Extract the [X, Y] coordinate from the center of the cell holding the provided text.  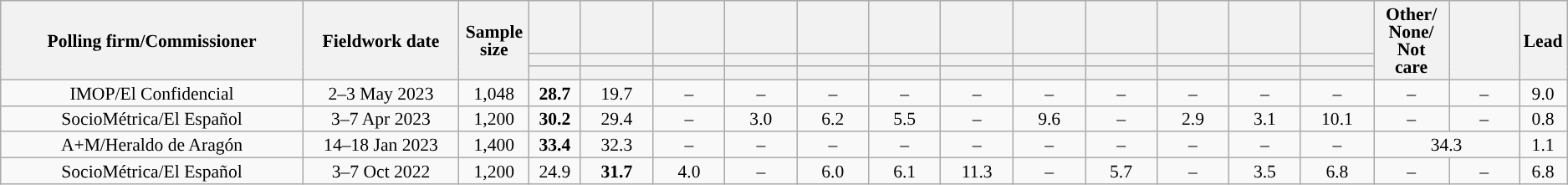
Fieldwork date [381, 40]
A+M/Heraldo de Aragón [152, 146]
5.5 [905, 119]
IMOP/El Confidencial [152, 92]
3–7 Apr 2023 [381, 119]
3.0 [761, 119]
29.4 [617, 119]
Other/None/Notcare [1412, 40]
10.1 [1336, 119]
3–7 Oct 2022 [381, 171]
Lead [1544, 40]
6.0 [833, 171]
2.9 [1193, 119]
9.0 [1544, 92]
Sample size [494, 40]
9.6 [1050, 119]
19.7 [617, 92]
24.9 [555, 171]
11.3 [977, 171]
28.7 [555, 92]
5.7 [1121, 171]
31.7 [617, 171]
2–3 May 2023 [381, 92]
33.4 [555, 146]
3.1 [1264, 119]
34.3 [1447, 146]
3.5 [1264, 171]
1,400 [494, 146]
4.0 [689, 171]
1,048 [494, 92]
6.2 [833, 119]
30.2 [555, 119]
14–18 Jan 2023 [381, 146]
32.3 [617, 146]
1.1 [1544, 146]
0.8 [1544, 119]
Polling firm/Commissioner [152, 40]
6.1 [905, 171]
